Return the [X, Y] coordinate for the center point of the cell that contains the specified text.  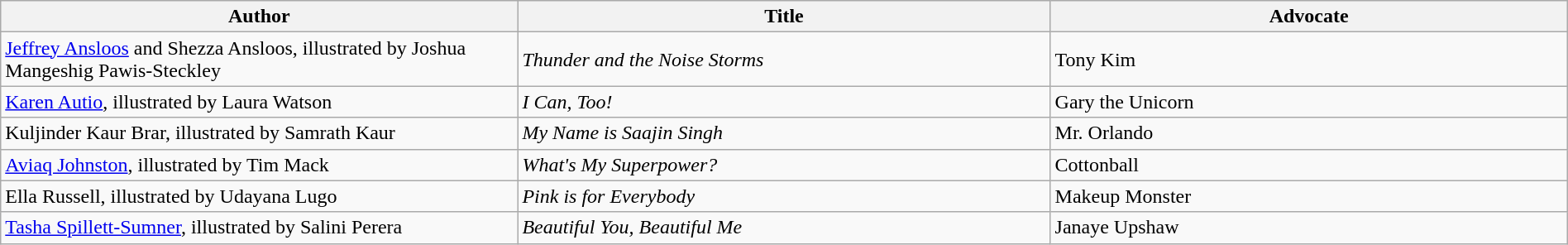
Cottonball [1308, 165]
Advocate [1308, 17]
Jeffrey Ansloos and Shezza Ansloos, illustrated by Joshua Mangeshig Pawis-Steckley [260, 60]
Tasha Spillett-Sumner, illustrated by Salini Perera [260, 228]
Pink is for Everybody [784, 196]
Tony Kim [1308, 60]
Kuljinder Kaur Brar, illustrated by Samrath Kaur [260, 133]
Thunder and the Noise Storms [784, 60]
Title [784, 17]
My Name is Saajin Singh [784, 133]
Makeup Monster [1308, 196]
What's My Superpower? [784, 165]
Aviaq Johnston, illustrated by Tim Mack [260, 165]
Karen Autio, illustrated by Laura Watson [260, 102]
Janaye Upshaw [1308, 228]
Author [260, 17]
Beautiful You, Beautiful Me [784, 228]
Mr. Orlando [1308, 133]
I Can, Too! [784, 102]
Ella Russell, illustrated by Udayana Lugo [260, 196]
Gary the Unicorn [1308, 102]
